Detect which cell encompasses the target text, then output its [X, Y] center coordinate. 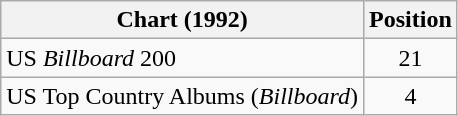
US Top Country Albums (Billboard) [182, 96]
21 [411, 58]
4 [411, 96]
Chart (1992) [182, 20]
US Billboard 200 [182, 58]
Position [411, 20]
